Extract the [x, y] coordinate from the center of the cell holding the provided text.  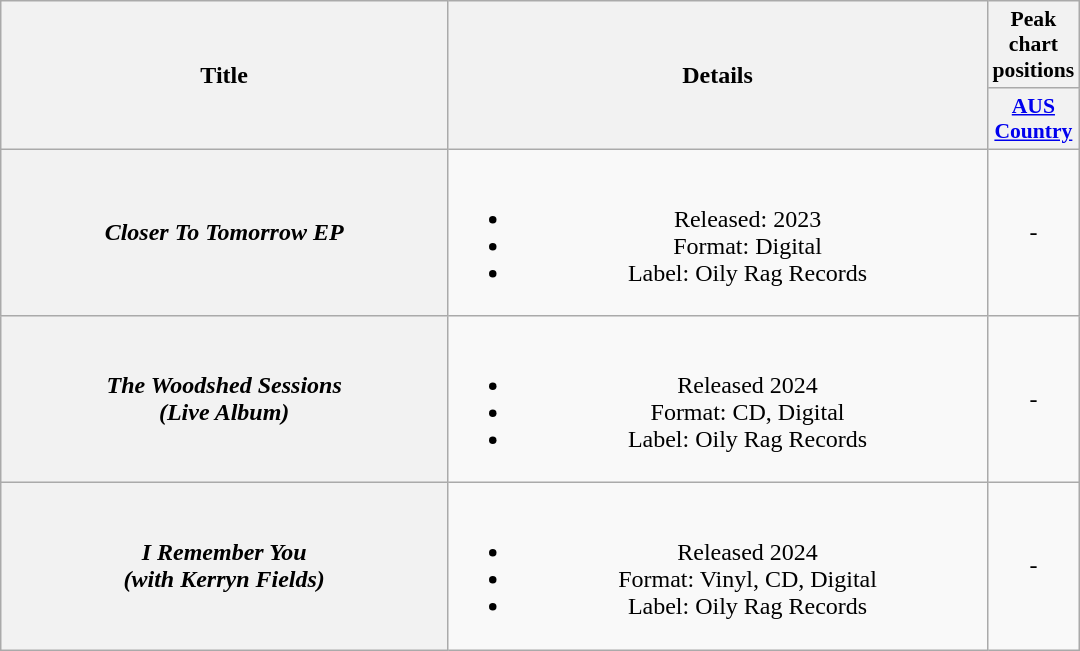
Released 2024Format: CD, DigitalLabel: Oily Rag Records [718, 400]
I Remember You (with Kerryn Fields) [224, 566]
Details [718, 75]
AUSCountry [1034, 118]
Released: 2023Format: DigitalLabel: Oily Rag Records [718, 232]
The Woodshed Sessions (Live Album) [224, 400]
Peak chart positions [1034, 44]
Title [224, 75]
Released 2024Format: Vinyl, CD, DigitalLabel: Oily Rag Records [718, 566]
Closer To Tomorrow EP [224, 232]
